Pinpoint the cell where the given text exists, returning its [x, y] midpoint coordinate. 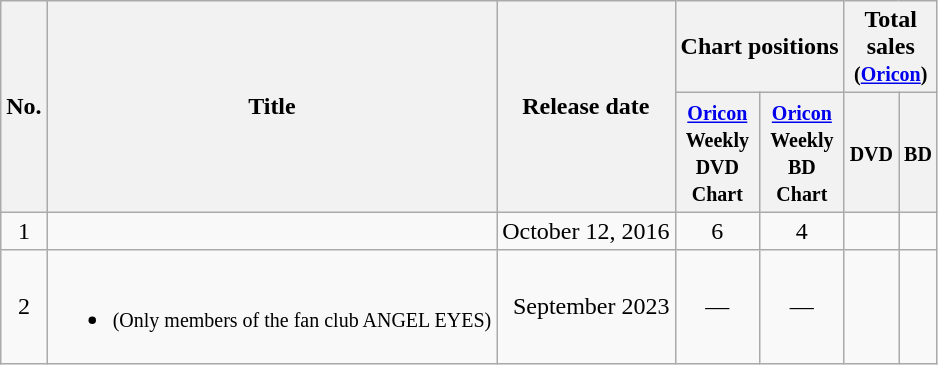
2 [24, 306]
6 [718, 231]
OriconWeeklyBDChart [802, 152]
1 [24, 231]
OriconWeeklyDVDChart [718, 152]
September 2023 [586, 306]
BD [918, 152]
Totalsales(Oricon) [890, 47]
October 12, 2016 [586, 231]
No. [24, 106]
4 [802, 231]
(Only members of the fan club ANGEL EYES) [272, 306]
DVD [871, 152]
Chart positions [760, 47]
Release date [586, 106]
Title [272, 106]
